Scan for the cell matching the given text and deliver its [X, Y] coordinate at center. 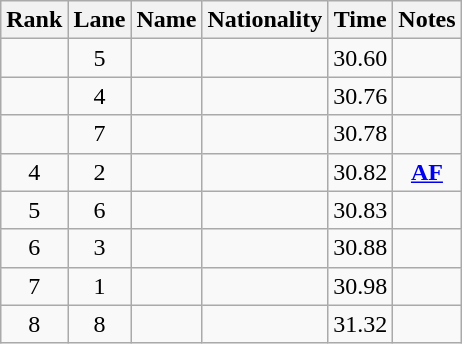
1 [100, 286]
Lane [100, 20]
30.98 [360, 286]
30.78 [360, 134]
Nationality [265, 20]
30.60 [360, 58]
AF [427, 172]
30.76 [360, 96]
Notes [427, 20]
31.32 [360, 324]
30.88 [360, 248]
2 [100, 172]
Name [166, 20]
Time [360, 20]
30.82 [360, 172]
30.83 [360, 210]
3 [100, 248]
Rank [34, 20]
